From the cell containing the given text, extract its center point as (X, Y) coordinate. 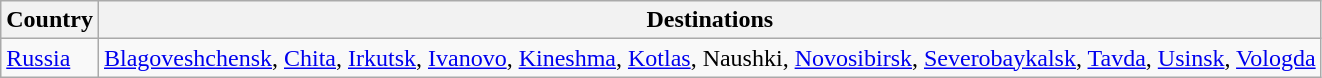
Blagoveshchensk, Chita, Irkutsk, Ivanovo, Kineshma, Kotlas, Naushki, Novosibirsk, Severobaykalsk, Tavda, Usinsk, Vologda (710, 58)
Russia (50, 58)
Country (50, 20)
Destinations (710, 20)
